Output the [X, Y] coordinate of the center of the cell containing the given text.  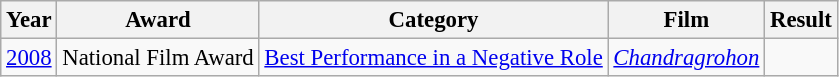
Film [686, 20]
Year [29, 20]
Result [802, 20]
2008 [29, 58]
Best Performance in a Negative Role [434, 58]
Chandragrohon [686, 58]
Category [434, 20]
National Film Award [158, 58]
Award [158, 20]
